For the text-containing cell, return its midpoint in [X, Y] coordinate format. 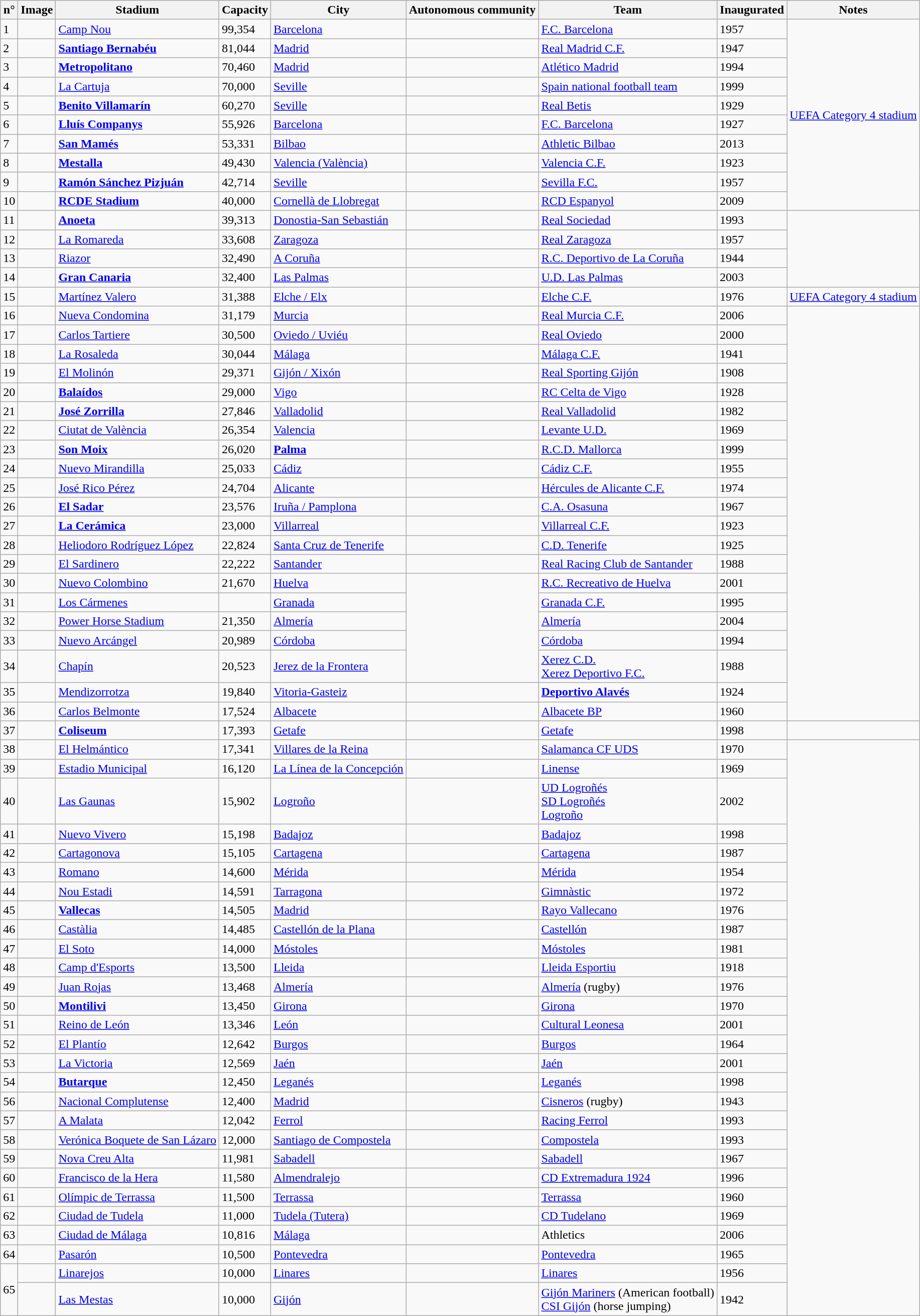
1995 [752, 602]
Juan Rojas [138, 987]
El Molinón [138, 373]
13,346 [245, 1025]
Elche C.F. [628, 297]
Salamanca CF UDS [628, 749]
Huelva [339, 583]
19,840 [245, 692]
29 [9, 564]
1947 [752, 48]
Capacity [245, 10]
Bilbao [339, 144]
46 [9, 930]
La Cerámica [138, 525]
Elche / Elx [339, 297]
Vitoria-Gasteiz [339, 692]
Nova Creu Alta [138, 1158]
Granada C.F. [628, 602]
15 [9, 297]
José Rico Pérez [138, 487]
48 [9, 968]
Pasarón [138, 1254]
UD LogroñésSD LogroñésLogroño [628, 801]
U.D. Las Palmas [628, 278]
12,569 [245, 1063]
10,816 [245, 1235]
Castàlia [138, 930]
Gran Canaria [138, 278]
32 [9, 621]
Los Cármenes [138, 602]
53 [9, 1063]
99,354 [245, 29]
Santa Cruz de Tenerife [339, 545]
10,500 [245, 1254]
15,198 [245, 834]
20,989 [245, 640]
36 [9, 711]
C.D. Tenerife [628, 545]
17 [9, 335]
30,044 [245, 354]
38 [9, 749]
42 [9, 853]
29,000 [245, 392]
7 [9, 144]
Santander [339, 564]
La Rosaleda [138, 354]
Cisneros (rugby) [628, 1101]
Nuevo Mirandilla [138, 468]
Francisco de la Hera [138, 1177]
Deportivo Alavés [628, 692]
Alicante [339, 487]
San Mamés [138, 144]
1954 [752, 872]
Athletics [628, 1235]
1972 [752, 891]
Nuevo Vivero [138, 834]
Olímpic de Terrassa [138, 1197]
49 [9, 987]
Nuevo Colombino [138, 583]
11,580 [245, 1177]
Cádiz C.F. [628, 468]
23,576 [245, 506]
64 [9, 1254]
26,020 [245, 449]
Cultural Leonesa [628, 1025]
60 [9, 1177]
Tarragona [339, 891]
Zaragoza [339, 239]
1944 [752, 258]
Notes [853, 10]
29,371 [245, 373]
2002 [752, 801]
30,500 [245, 335]
1964 [752, 1044]
Camp Nou [138, 29]
Power Horse Stadium [138, 621]
Palma [339, 449]
21,670 [245, 583]
Reino de León [138, 1025]
1927 [752, 124]
70,460 [245, 67]
17,341 [245, 749]
1965 [752, 1254]
El Plantío [138, 1044]
3 [9, 67]
1918 [752, 968]
5 [9, 105]
16,120 [245, 768]
Ciudad de Tudela [138, 1216]
Athletic Bilbao [628, 144]
Santiago de Compostela [339, 1139]
Real Sociedad [628, 220]
RCD Espanyol [628, 201]
Xerez C.D.Xerez Deportivo F.C. [628, 667]
56 [9, 1101]
León [339, 1025]
Real Sporting Gijón [628, 373]
El Sardinero [138, 564]
33 [9, 640]
Valencia C.F. [628, 163]
Castellón de la Plana [339, 930]
17,393 [245, 730]
52 [9, 1044]
Santiago Bernabéu [138, 48]
Nueva Condomina [138, 316]
8 [9, 163]
Estadio Municipal [138, 768]
50 [9, 1006]
Vallecas [138, 910]
55,926 [245, 124]
23 [9, 449]
Montilivi [138, 1006]
Mestalla [138, 163]
Albacete [339, 711]
22 [9, 430]
40 [9, 801]
22,824 [245, 545]
22,222 [245, 564]
Real Madrid C.F. [628, 48]
31,388 [245, 297]
31 [9, 602]
Real Racing Club de Santander [628, 564]
1955 [752, 468]
14,485 [245, 930]
47 [9, 949]
25 [9, 487]
Linense [628, 768]
1974 [752, 487]
39 [9, 768]
1942 [752, 1299]
Lluís Companys [138, 124]
13,450 [245, 1006]
Almendralejo [339, 1177]
70,000 [245, 86]
42,714 [245, 182]
Son Moix [138, 449]
12 [9, 239]
Image [37, 10]
Cornellà de Llobregat [339, 201]
26 [9, 506]
Gijón / Xixón [339, 373]
Cartagonova [138, 853]
Real Betis [628, 105]
13,500 [245, 968]
40,000 [245, 201]
2 [9, 48]
Ramón Sánchez Pizjuán [138, 182]
Real Murcia C.F. [628, 316]
Inaugurated [752, 10]
Las Gaunas [138, 801]
Gijón [339, 1299]
2003 [752, 278]
R.C. Deportivo de La Coruña [628, 258]
39,313 [245, 220]
Riazor [138, 258]
54 [9, 1082]
62 [9, 1216]
12,642 [245, 1044]
Vigo [339, 392]
Real Zaragoza [628, 239]
Jerez de la Frontera [339, 667]
14,591 [245, 891]
49,430 [245, 163]
El Sadar [138, 506]
Team [628, 10]
Carlos Tartiere [138, 335]
1929 [752, 105]
El Soto [138, 949]
44 [9, 891]
11,500 [245, 1197]
Las Mestas [138, 1299]
25,033 [245, 468]
1981 [752, 949]
57 [9, 1120]
19 [9, 373]
Camp d'Esports [138, 968]
34 [9, 667]
12,042 [245, 1120]
Atlético Madrid [628, 67]
32,490 [245, 258]
Coliseum [138, 730]
35 [9, 692]
13,468 [245, 987]
Albacete BP [628, 711]
Racing Ferrol [628, 1120]
2009 [752, 201]
58 [9, 1139]
Linarejos [138, 1273]
Levante U.D. [628, 430]
A Coruña [339, 258]
Ferrol [339, 1120]
Lleida [339, 968]
Cádiz [339, 468]
1982 [752, 411]
1956 [752, 1273]
Donostia-San Sebastián [339, 220]
Villarreal C.F. [628, 525]
Verónica Boquete de San Lázaro [138, 1139]
Ciudad de Málaga [138, 1235]
Anoeta [138, 220]
45 [9, 910]
1943 [752, 1101]
2000 [752, 335]
Stadium [138, 10]
53,331 [245, 144]
32,400 [245, 278]
13 [9, 258]
60,270 [245, 105]
Metropolitano [138, 67]
Valladolid [339, 411]
Murcia [339, 316]
El Helmántico [138, 749]
14,600 [245, 872]
Heliodoro Rodríguez López [138, 545]
Lleida Esportiu [628, 968]
Autonomous community [472, 10]
24 [9, 468]
23,000 [245, 525]
1924 [752, 692]
26,354 [245, 430]
Las Palmas [339, 278]
A Malata [138, 1120]
Nou Estadi [138, 891]
11,000 [245, 1216]
14 [9, 278]
Gimnàstic [628, 891]
24,704 [245, 487]
59 [9, 1158]
Almería (rugby) [628, 987]
28 [9, 545]
La Cartuja [138, 86]
La Victoria [138, 1063]
12,400 [245, 1101]
Valencia (València) [339, 163]
Castellón [628, 930]
21,350 [245, 621]
City [339, 10]
Balaídos [138, 392]
65 [9, 1290]
1996 [752, 1177]
61 [9, 1197]
21 [9, 411]
La Romareda [138, 239]
18 [9, 354]
20,523 [245, 667]
Valencia [339, 430]
43 [9, 872]
Sevilla F.C. [628, 182]
Villares de la Reina [339, 749]
31,179 [245, 316]
Tudela (Tutera) [339, 1216]
2013 [752, 144]
Mendizorrotza [138, 692]
11 [9, 220]
C.A. Osasuna [628, 506]
Oviedo / Uviéu [339, 335]
Ciutat de València [138, 430]
27,846 [245, 411]
11,981 [245, 1158]
Logroño [339, 801]
41 [9, 834]
R.C.D. Mallorca [628, 449]
16 [9, 316]
Compostela [628, 1139]
Real Valladolid [628, 411]
Málaga C.F. [628, 354]
37 [9, 730]
Butarque [138, 1082]
12,000 [245, 1139]
Chapín [138, 667]
2004 [752, 621]
Martínez Valero [138, 297]
CD Extremadura 1924 [628, 1177]
Villarreal [339, 525]
Gijón Mariners (American football)CSI Gijón (horse jumping) [628, 1299]
10 [9, 201]
Hércules de Alicante C.F. [628, 487]
RC Celta de Vigo [628, 392]
17,524 [245, 711]
CD Tudelano [628, 1216]
José Zorrilla [138, 411]
Benito Villamarín [138, 105]
6 [9, 124]
Spain national football team [628, 86]
RCDE Stadium [138, 201]
Nacional Complutense [138, 1101]
14,000 [245, 949]
15,105 [245, 853]
20 [9, 392]
n° [9, 10]
La Línea de la Concepción [339, 768]
1908 [752, 373]
1925 [752, 545]
1928 [752, 392]
Granada [339, 602]
1 [9, 29]
1941 [752, 354]
Rayo Vallecano [628, 910]
15,902 [245, 801]
Iruña / Pamplona [339, 506]
9 [9, 182]
4 [9, 86]
Nuevo Arcángel [138, 640]
Carlos Belmonte [138, 711]
33,608 [245, 239]
81,044 [245, 48]
63 [9, 1235]
Romano [138, 872]
14,505 [245, 910]
51 [9, 1025]
27 [9, 525]
30 [9, 583]
Real Oviedo [628, 335]
R.C. Recreativo de Huelva [628, 583]
12,450 [245, 1082]
